Return [x, y] of the center of cell containing provided text 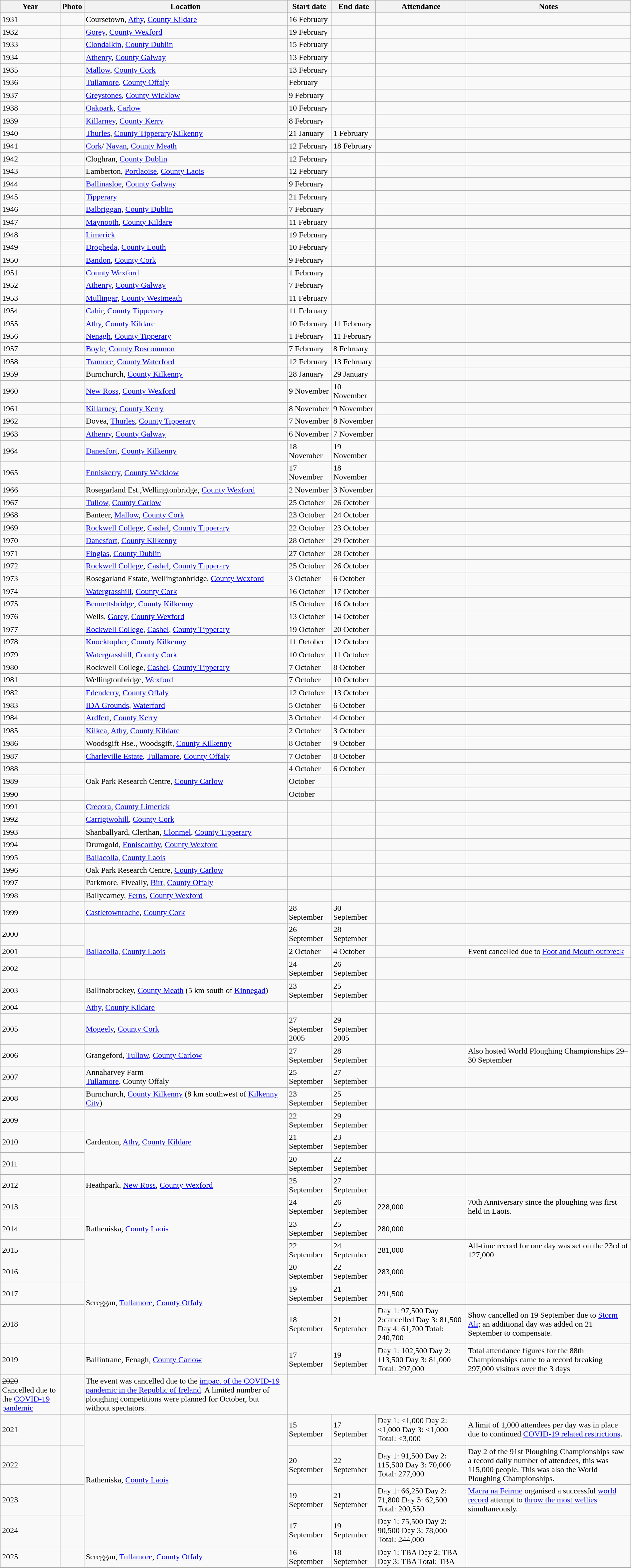
2018 [30, 1324]
1987 [30, 756]
Kilkea, Athy, County Kildare [185, 731]
1991 [30, 807]
Mullingar, County Westmeath [185, 298]
1963 [30, 434]
29 September [353, 1120]
Thurles, County Tipperary/Kilkenny [185, 133]
Maynooth, County Kildare [185, 222]
Drogheda, County Louth [185, 247]
Ardfert, County Kerry [185, 718]
1986 [30, 743]
Start date [310, 7]
IDA Grounds, Waterford [185, 705]
283,000 [421, 1272]
15 September [310, 1429]
Woodsgift Hse., Woodsgift, County Kilkenny [185, 743]
1977 [30, 629]
Rosegarland Estate, Wellingtonbridge, County Wexford [185, 578]
Burnchurch, County Kilkenny [185, 374]
1932 [30, 32]
1946 [30, 209]
2008 [30, 1099]
1954 [30, 311]
1938 [30, 108]
1961 [30, 409]
1959 [30, 374]
Wellingtonbridge, Wexford [185, 680]
9 October [353, 743]
2000 [30, 934]
21 January [310, 133]
All-time record for one day was set on the 23rd of 127,000 [548, 1250]
1958 [30, 361]
Greystones, County Wicklow [185, 95]
Ballycarney, Ferns, County Wexford [185, 895]
Cork/ Navan, County Meath [185, 146]
Heathpark, New Ross, County Wexford [185, 1185]
2003 [30, 990]
1997 [30, 883]
1944 [30, 184]
Banteer, Mallow, County Cork [185, 515]
Nenagh, County Tipperary [185, 336]
Wells, Gorey, County Wexford [185, 617]
2009 [30, 1120]
Cahir, County Tipperary [185, 311]
Bandon, County Cork [185, 260]
Tipperary [185, 197]
1952 [30, 285]
1939 [30, 121]
Cloghran, County Dublin [185, 159]
1993 [30, 832]
Lamberton, Portlaoise, County Laois [185, 171]
Mallow, County Cork [185, 70]
2 November [310, 490]
1984 [30, 718]
24 October [353, 515]
2002 [30, 968]
1983 [30, 705]
1943 [30, 171]
2001 [30, 951]
2005 [30, 1029]
Gorey, County Wexford [185, 32]
16 February [310, 19]
A limit of 1,000 attendees per day was in place due to continued COVID-19 related restrictions. [548, 1429]
1935 [30, 70]
Tullamore, County Offaly [185, 83]
22 October [310, 528]
1962 [30, 421]
2014 [30, 1229]
29 January [353, 374]
1942 [30, 159]
1972 [30, 566]
1934 [30, 57]
2012 [30, 1185]
1937 [30, 95]
1992 [30, 819]
Balbriggan, County Dublin [185, 209]
2021 [30, 1429]
28 January [310, 374]
Year [30, 7]
Tramore, County Waterford [185, 361]
2004 [30, 1007]
Tullow, County Carlow [185, 502]
Coursetown, Athy, County Kildare [185, 19]
2007 [30, 1077]
2013 [30, 1207]
1940 [30, 133]
2020Cancelled due to the COVID-19 pandemic [30, 1395]
Day 1: 102,500 Day 2: 113,500 Day 3: 81,000 Total: 297,000 [421, 1359]
1953 [30, 298]
27 October [310, 553]
1979 [30, 655]
Bennettsbridge, County Kilkenny [185, 604]
281,000 [421, 1250]
1945 [30, 197]
1957 [30, 349]
Total attendance figures for the 88th Championships came to a record breaking 297,000 visitors over the 3 days [548, 1359]
2006 [30, 1055]
Finglas, County Dublin [185, 553]
1982 [30, 693]
2011 [30, 1163]
1975 [30, 604]
2025 [30, 1557]
2015 [30, 1250]
1966 [30, 490]
1988 [30, 769]
1998 [30, 895]
1955 [30, 323]
19 October [310, 629]
1960 [30, 392]
1971 [30, 553]
19 November [353, 451]
14 October [353, 617]
29 September 2005 [353, 1029]
280,000 [421, 1229]
Carrigtwohill, County Cork [185, 819]
1936 [30, 83]
15 October [310, 604]
1995 [30, 857]
5 October [310, 705]
6 November [310, 434]
February [310, 83]
1956 [30, 336]
Annaharvey FarmTullamore, County Offaly [185, 1077]
1947 [30, 222]
Day 1: TBA Day 2: TBA Day 3: TBA Total: TBA [421, 1557]
30 September [353, 912]
21 February [310, 197]
1994 [30, 845]
2016 [30, 1272]
2019 [30, 1359]
1964 [30, 451]
Ballinabrackey, County Meath (5 km south of Kinnegad) [185, 990]
New Ross, County Wexford [185, 392]
1980 [30, 667]
16 September [310, 1557]
Also hosted World Ploughing Championships 29–30 September [548, 1055]
Event cancelled due to Foot and Mouth outbreak [548, 951]
29 October [353, 540]
Enniskerry, County Wicklow [185, 473]
2023 [30, 1500]
1990 [30, 794]
Castletownroche, County Cork [185, 912]
70th Anniversary since the ploughing was first held in Laois. [548, 1207]
Knocktopher, County Kilkenny [185, 642]
Boyle, County Roscommon [185, 349]
10 November [353, 392]
Clondalkin, County Dublin [185, 45]
Show cancelled on 19 September due to Storm Ali; an additional day was added on 21 September to compensate. [548, 1324]
20 October [353, 629]
1933 [30, 45]
17 November [310, 473]
Cardenton, Athy, County Kildare [185, 1142]
3 November [353, 490]
Limerick [185, 235]
1950 [30, 260]
2017 [30, 1293]
1973 [30, 578]
1985 [30, 731]
Shanballyard, Clerihan, Clonmel, County Tipperary [185, 832]
Ballintrane, Fenagh, County Carlow [185, 1359]
27 September 2005 [310, 1029]
Rosegarland Est.,Wellingtonbridge, County Wexford [185, 490]
Burnchurch, County Kilkenny (8 km southwest of Kilkenny City) [185, 1099]
Photo [72, 7]
1989 [30, 781]
1974 [30, 591]
Day 1: <1,000 Day 2: <1,000 Day 3: <1,000 Total: <3,000 [421, 1429]
End date [353, 7]
Day 1: 66,250 Day 2: 71,800 Day 3: 62,500 Total: 200,550 [421, 1500]
1976 [30, 617]
2024 [30, 1531]
Day 1: 91,500 Day 2: 115,500 Day 3: 70,000 Total: 277,000 [421, 1465]
County Wexford [185, 273]
1967 [30, 502]
1981 [30, 680]
1968 [30, 515]
Macra na Feirme organised a successful world record attempt to throw the most wellies simultaneously. [548, 1500]
Day 1: 75,500 Day 2: 90,500 Day 3: 78,000 Total: 244,000 [421, 1531]
Day 1: 97,500 Day 2:cancelled Day 3: 81,500 Day 4: 61,700 Total: 240,700 [421, 1324]
1970 [30, 540]
1996 [30, 870]
1949 [30, 247]
15 February [310, 45]
2022 [30, 1465]
Parkmore, Fiveally, Birr, County Offaly [185, 883]
Drumgold, Enniscorthy, County Wexford [185, 845]
1978 [30, 642]
17 October [353, 591]
1951 [30, 273]
Attendance [421, 7]
18 February [353, 146]
1931 [30, 19]
228,000 [421, 1207]
Oakpark, Carlow [185, 108]
291,500 [421, 1293]
Charleville Estate, Tullamore, County Offaly [185, 756]
1999 [30, 912]
Edenderry, County Offaly [185, 693]
Mogeely, County Cork [185, 1029]
Ballinasloe, County Galway [185, 184]
1965 [30, 473]
Crecora, County Limerick [185, 807]
Location [185, 7]
1969 [30, 528]
1941 [30, 146]
Dovea, Thurles, County Tipperary [185, 421]
2010 [30, 1142]
Grangeford, Tullow, County Carlow [185, 1055]
1948 [30, 235]
Notes [548, 7]
